Output the [X, Y] coordinate of the center of the cell containing the given text.  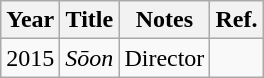
Director [164, 58]
Sōon [90, 58]
Title [90, 20]
Year [30, 20]
2015 [30, 58]
Notes [164, 20]
Ref. [236, 20]
